Capture the cell that displays the provided text and extract its [X, Y] central coordinate. 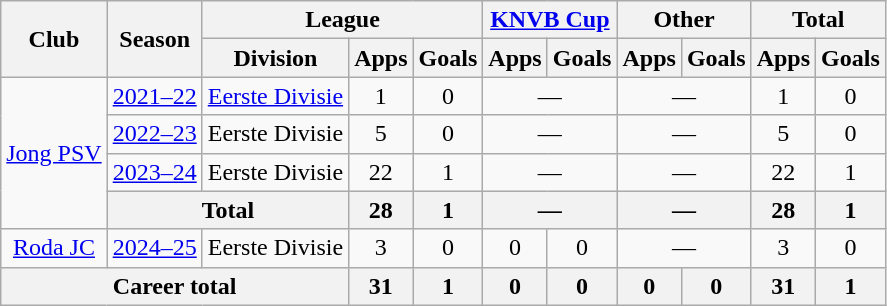
Season [154, 39]
Roda JC [54, 248]
Division [275, 58]
Jong PSV [54, 153]
2022–23 [154, 134]
2023–24 [154, 172]
League [342, 20]
KNVB Cup [550, 20]
2024–25 [154, 248]
2021–22 [154, 96]
Club [54, 39]
Career total [175, 286]
Other [684, 20]
